For the text-containing cell, return its midpoint in [X, Y] coordinate format. 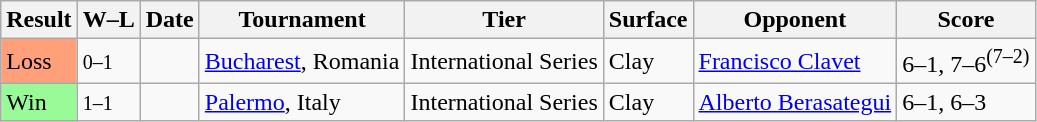
6–1, 7–6(7–2) [966, 62]
Win [39, 102]
Tournament [302, 20]
6–1, 6–3 [966, 102]
Opponent [795, 20]
Tier [504, 20]
Surface [648, 20]
Date [170, 20]
Score [966, 20]
Palermo, Italy [302, 102]
Bucharest, Romania [302, 62]
Loss [39, 62]
W–L [108, 20]
1–1 [108, 102]
Francisco Clavet [795, 62]
0–1 [108, 62]
Result [39, 20]
Alberto Berasategui [795, 102]
